Provide the (x, y) coordinate of the cell's center where the given text is located.  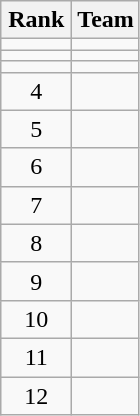
Rank (36, 20)
10 (36, 319)
7 (36, 205)
8 (36, 243)
9 (36, 281)
5 (36, 129)
6 (36, 167)
4 (36, 91)
11 (36, 357)
Team (106, 20)
12 (36, 395)
